Detect which cell encompasses the target text, then output its [X, Y] center coordinate. 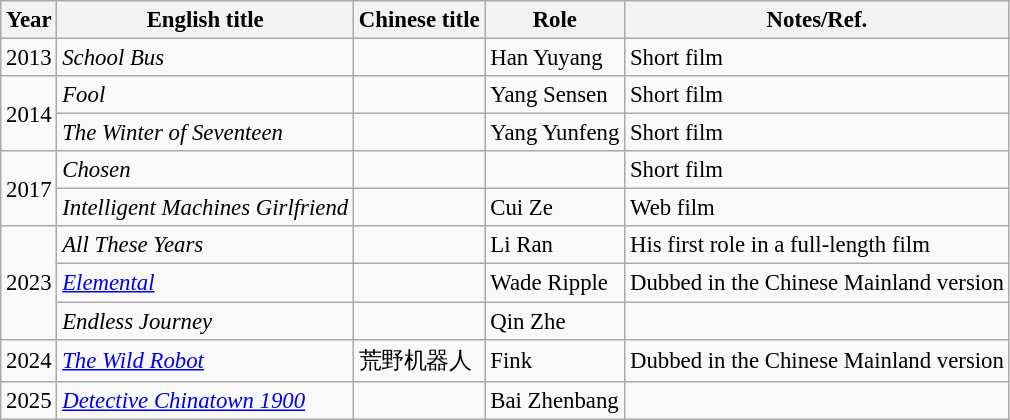
2023 [29, 282]
Qin Zhe [555, 321]
His first role in a full-length film [818, 245]
Fink [555, 360]
Intelligent Machines Girlfriend [206, 208]
2025 [29, 400]
All These Years [206, 245]
Han Yuyang [555, 58]
The Wild Robot [206, 360]
Detective Chinatown 1900 [206, 400]
English title [206, 20]
2017 [29, 188]
Web film [818, 208]
Year [29, 20]
Role [555, 20]
Chinese title [418, 20]
School Bus [206, 58]
Cui Ze [555, 208]
2014 [29, 114]
Chosen [206, 170]
荒野机器人 [418, 360]
The Winter of Seventeen [206, 133]
Yang Sensen [555, 95]
Notes/Ref. [818, 20]
2024 [29, 360]
Wade Ripple [555, 283]
Bai Zhenbang [555, 400]
Elemental [206, 283]
Yang Yunfeng [555, 133]
2013 [29, 58]
Endless Journey [206, 321]
Fool [206, 95]
Li Ran [555, 245]
